Search for the cell housing the specified text and yield its (x, y) center coordinate. 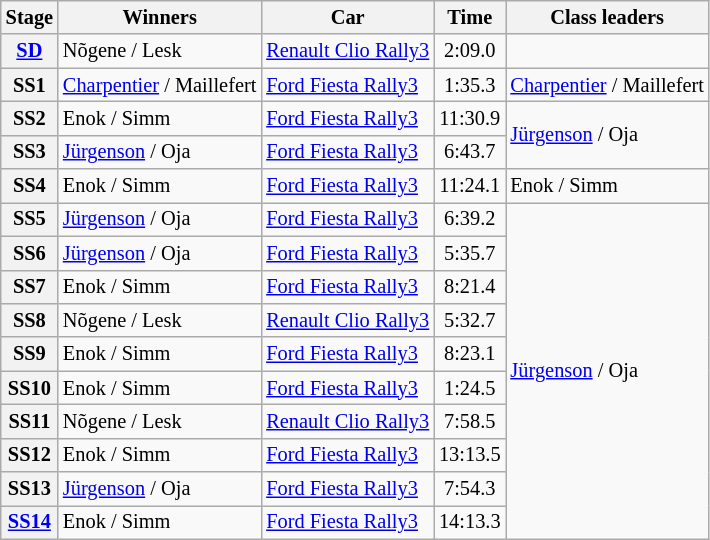
SS3 (30, 152)
7:58.5 (470, 421)
SS11 (30, 421)
SS13 (30, 489)
SS14 (30, 522)
SS7 (30, 287)
14:13.3 (470, 522)
Time (470, 17)
SS2 (30, 118)
SS12 (30, 455)
SS4 (30, 186)
Stage (30, 17)
Winners (160, 17)
11:24.1 (470, 186)
13:13.5 (470, 455)
SS8 (30, 320)
6:39.2 (470, 219)
SS5 (30, 219)
Car (348, 17)
11:30.9 (470, 118)
SS10 (30, 388)
Class leaders (608, 17)
SS1 (30, 85)
7:54.3 (470, 489)
5:32.7 (470, 320)
1:35.3 (470, 85)
5:35.7 (470, 253)
1:24.5 (470, 388)
SD (30, 51)
8:23.1 (470, 354)
SS6 (30, 253)
SS9 (30, 354)
6:43.7 (470, 152)
8:21.4 (470, 287)
2:09.0 (470, 51)
